Extract the [x, y] coordinate from the center of the cell holding the provided text.  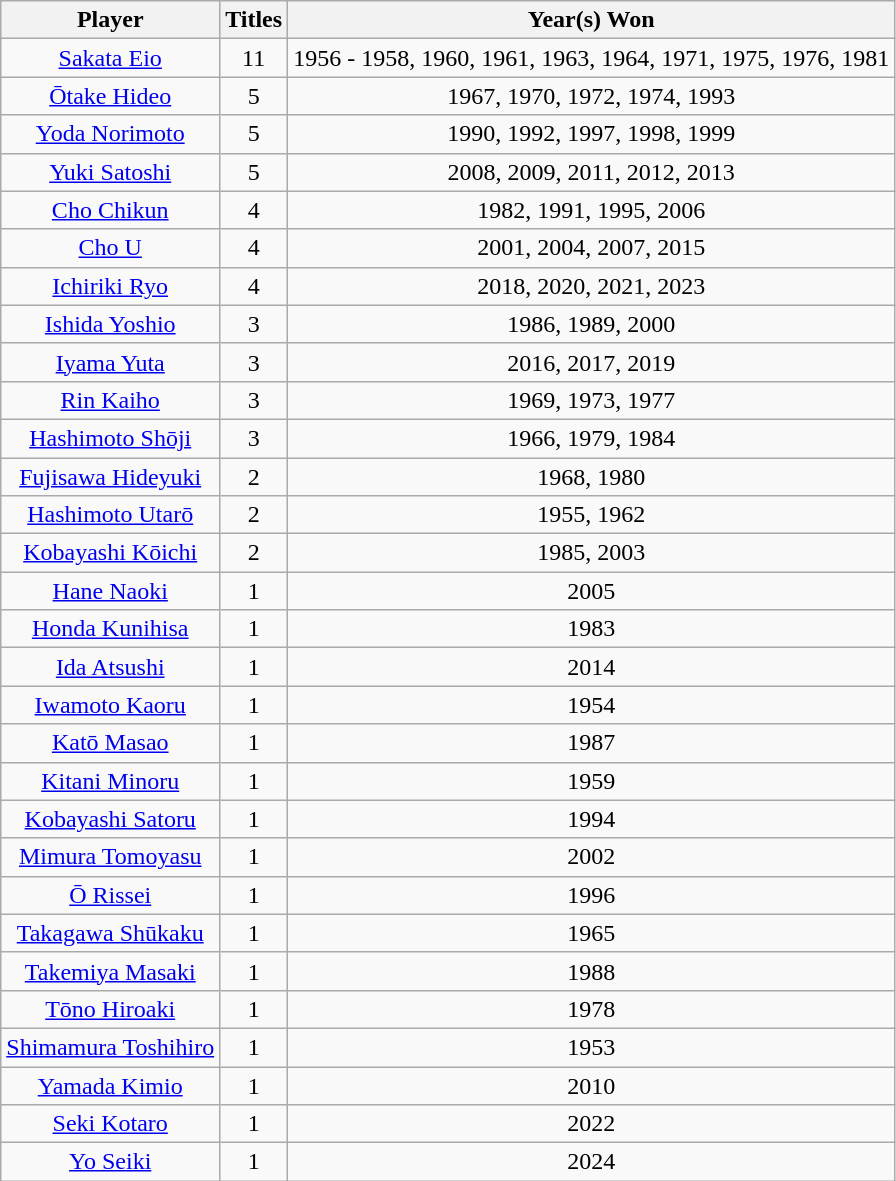
1965 [592, 933]
2024 [592, 1162]
Takagawa Shūkaku [110, 933]
Fujisawa Hideyuki [110, 477]
2008, 2009, 2011, 2012, 2013 [592, 172]
1996 [592, 895]
1954 [592, 705]
Yoda Norimoto [110, 134]
Seki Kotaro [110, 1124]
Ō Rissei [110, 895]
Shimamura Toshihiro [110, 1047]
1969, 1973, 1977 [592, 400]
1955, 1962 [592, 515]
1978 [592, 1009]
1994 [592, 819]
1988 [592, 971]
2002 [592, 857]
Player [110, 20]
2001, 2004, 2007, 2015 [592, 248]
Ida Atsushi [110, 667]
1968, 1980 [592, 477]
Ichiriki Ryo [110, 286]
Iyama Yuta [110, 362]
1956 - 1958, 1960, 1961, 1963, 1964, 1971, 1975, 1976, 1981 [592, 58]
1987 [592, 743]
1953 [592, 1047]
1967, 1970, 1972, 1974, 1993 [592, 96]
Cho U [110, 248]
2018, 2020, 2021, 2023 [592, 286]
2016, 2017, 2019 [592, 362]
Yamada Kimio [110, 1085]
1985, 2003 [592, 553]
Yuki Satoshi [110, 172]
Year(s) Won [592, 20]
1959 [592, 781]
Titles [254, 20]
1966, 1979, 1984 [592, 438]
Ishida Yoshio [110, 324]
2022 [592, 1124]
Rin Kaiho [110, 400]
Ōtake Hideo [110, 96]
Kitani Minoru [110, 781]
2010 [592, 1085]
Sakata Eio [110, 58]
Yo Seiki [110, 1162]
Kobayashi Kōichi [110, 553]
Kobayashi Satoru [110, 819]
Hane Naoki [110, 591]
Tōno Hiroaki [110, 1009]
Katō Masao [110, 743]
11 [254, 58]
Iwamoto Kaoru [110, 705]
Takemiya Masaki [110, 971]
2014 [592, 667]
1982, 1991, 1995, 2006 [592, 210]
1986, 1989, 2000 [592, 324]
Hashimoto Shōji [110, 438]
1990, 1992, 1997, 1998, 1999 [592, 134]
Hashimoto Utarō [110, 515]
2005 [592, 591]
Honda Kunihisa [110, 629]
1983 [592, 629]
Mimura Tomoyasu [110, 857]
Cho Chikun [110, 210]
